Detect which cell encompasses the target text, then output its (x, y) center coordinate. 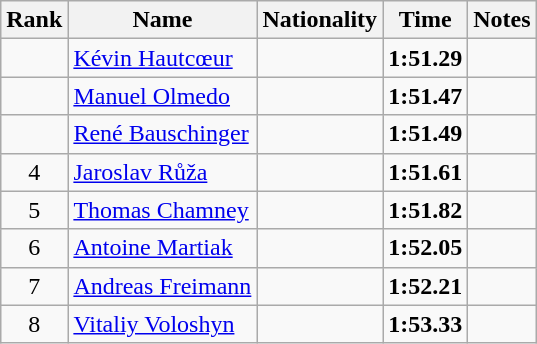
Time (426, 20)
5 (34, 210)
1:51.61 (426, 172)
Kévin Hautcœur (162, 58)
6 (34, 248)
Jaroslav Růža (162, 172)
Notes (502, 20)
1:51.82 (426, 210)
Antoine Martiak (162, 248)
4 (34, 172)
René Bauschinger (162, 134)
Andreas Freimann (162, 286)
Thomas Chamney (162, 210)
Rank (34, 20)
Vitaliy Voloshyn (162, 324)
1:52.21 (426, 286)
1:52.05 (426, 248)
1:51.47 (426, 96)
8 (34, 324)
7 (34, 286)
1:51.49 (426, 134)
Name (162, 20)
Nationality (320, 20)
1:51.29 (426, 58)
1:53.33 (426, 324)
Manuel Olmedo (162, 96)
